Identify which cell holds the provided text, then report its (x, y) central coordinate. 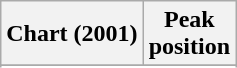
Peakposition (189, 34)
Chart (2001) (72, 34)
